Search for the cell housing the specified text and yield its (x, y) center coordinate. 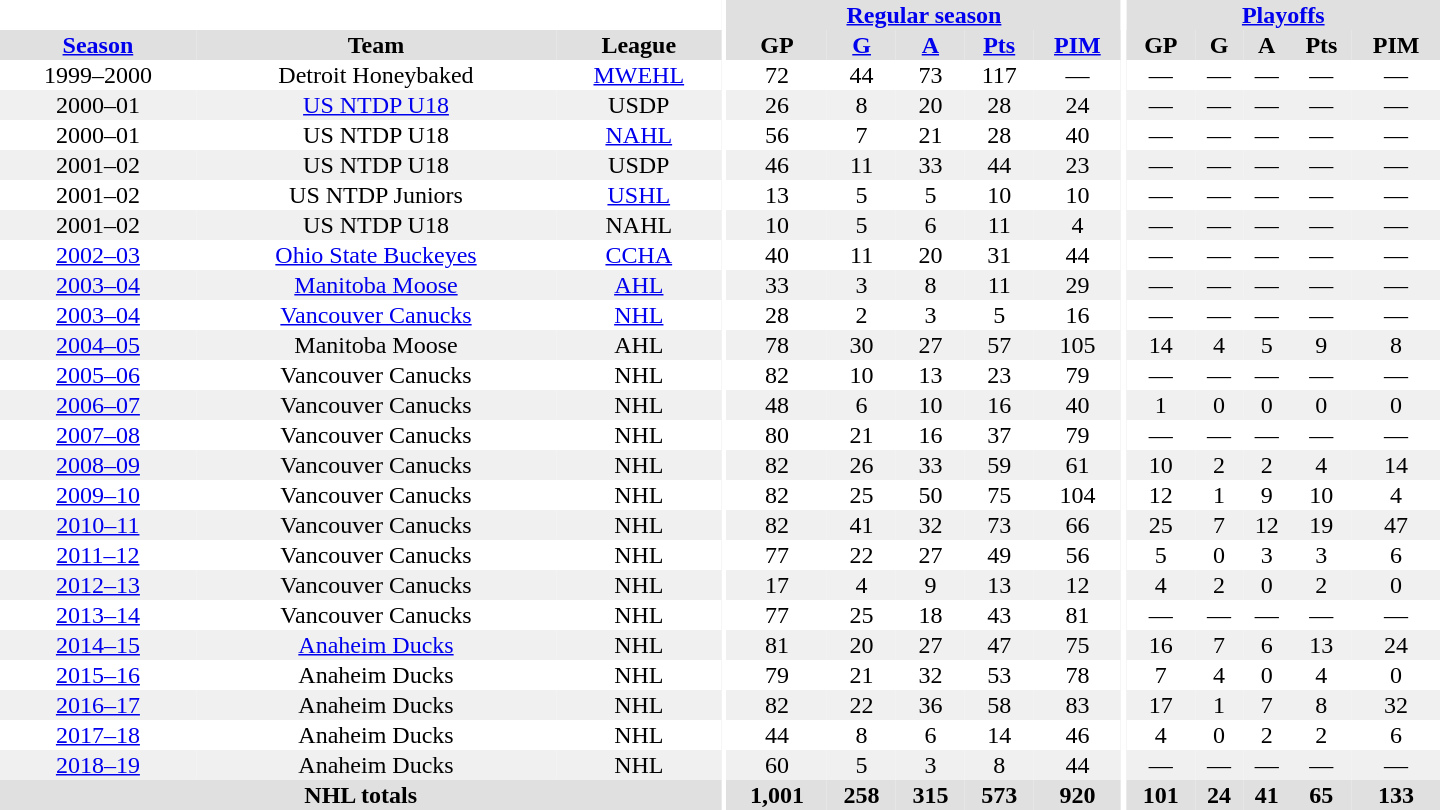
48 (778, 405)
80 (778, 435)
31 (1000, 255)
2004–05 (98, 345)
83 (1078, 705)
50 (930, 495)
61 (1078, 465)
2012–13 (98, 585)
65 (1322, 795)
Ohio State Buckeyes (376, 255)
18 (930, 615)
315 (930, 795)
2006–07 (98, 405)
2018–19 (98, 765)
USHL (638, 195)
19 (1322, 525)
72 (778, 75)
Season (98, 45)
Detroit Honeybaked (376, 75)
2002–03 (98, 255)
2014–15 (98, 645)
2013–14 (98, 615)
2005–06 (98, 375)
2011–12 (98, 555)
573 (1000, 795)
2016–17 (98, 705)
117 (1000, 75)
37 (1000, 435)
MWEHL (638, 75)
133 (1396, 795)
2017–18 (98, 735)
101 (1160, 795)
36 (930, 705)
US NTDP Juniors (376, 195)
Team (376, 45)
59 (1000, 465)
2009–10 (98, 495)
58 (1000, 705)
2015–16 (98, 675)
49 (1000, 555)
1,001 (778, 795)
29 (1078, 285)
66 (1078, 525)
CCHA (638, 255)
30 (862, 345)
League (638, 45)
920 (1078, 795)
258 (862, 795)
43 (1000, 615)
60 (778, 765)
Playoffs (1283, 15)
104 (1078, 495)
105 (1078, 345)
2007–08 (98, 435)
2008–09 (98, 465)
53 (1000, 675)
57 (1000, 345)
NHL totals (360, 795)
1999–2000 (98, 75)
2010–11 (98, 525)
Regular season (924, 15)
